Search for the cell housing the specified text and yield its (x, y) center coordinate. 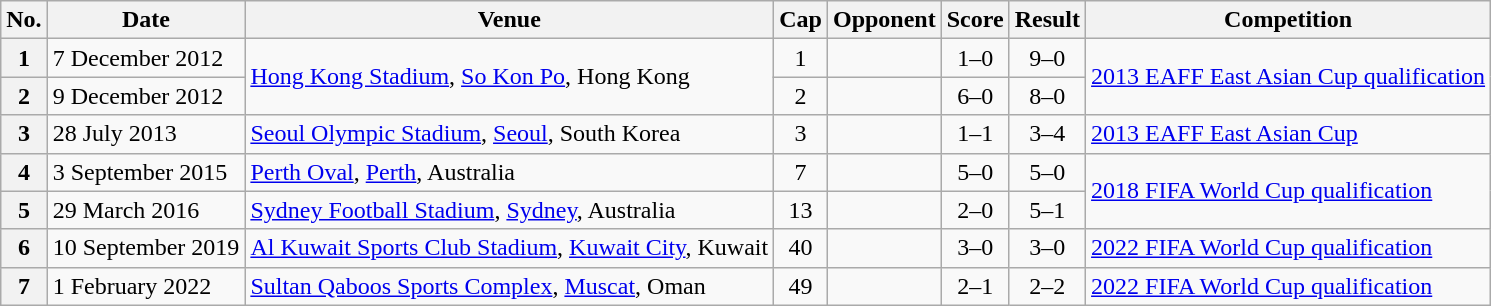
2013 EAFF East Asian Cup qualification (1288, 77)
2–1 (975, 286)
2–0 (975, 210)
1 February 2022 (146, 286)
2013 EAFF East Asian Cup (1288, 134)
Seoul Olympic Stadium, Seoul, South Korea (510, 134)
2–2 (1047, 286)
Venue (510, 20)
4 (24, 172)
5 (24, 210)
Perth Oval, Perth, Australia (510, 172)
Hong Kong Stadium, So Kon Po, Hong Kong (510, 77)
13 (801, 210)
Cap (801, 20)
Score (975, 20)
29 March 2016 (146, 210)
Sultan Qaboos Sports Complex, Muscat, Oman (510, 286)
6–0 (975, 96)
3–4 (1047, 134)
7 December 2012 (146, 58)
8–0 (1047, 96)
Opponent (884, 20)
1–1 (975, 134)
Sydney Football Stadium, Sydney, Australia (510, 210)
9 December 2012 (146, 96)
40 (801, 248)
10 September 2019 (146, 248)
3 September 2015 (146, 172)
2018 FIFA World Cup qualification (1288, 191)
Result (1047, 20)
49 (801, 286)
No. (24, 20)
Al Kuwait Sports Club Stadium, Kuwait City, Kuwait (510, 248)
9–0 (1047, 58)
5–1 (1047, 210)
Date (146, 20)
1–0 (975, 58)
28 July 2013 (146, 134)
Competition (1288, 20)
6 (24, 248)
